Capture the cell that displays the provided text and extract its (X, Y) central coordinate. 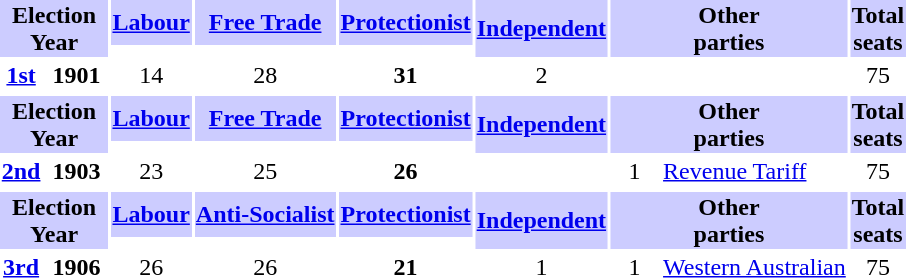
Revenue Tariff (755, 171)
1 (635, 171)
25 (265, 171)
28 (265, 75)
2 (541, 75)
2nd (21, 171)
14 (151, 75)
1901 (76, 75)
Anti-Socialist (265, 214)
31 (406, 75)
1903 (76, 171)
23 (151, 171)
1st (21, 75)
26 (406, 171)
